Return [x, y] of the center of cell containing provided text 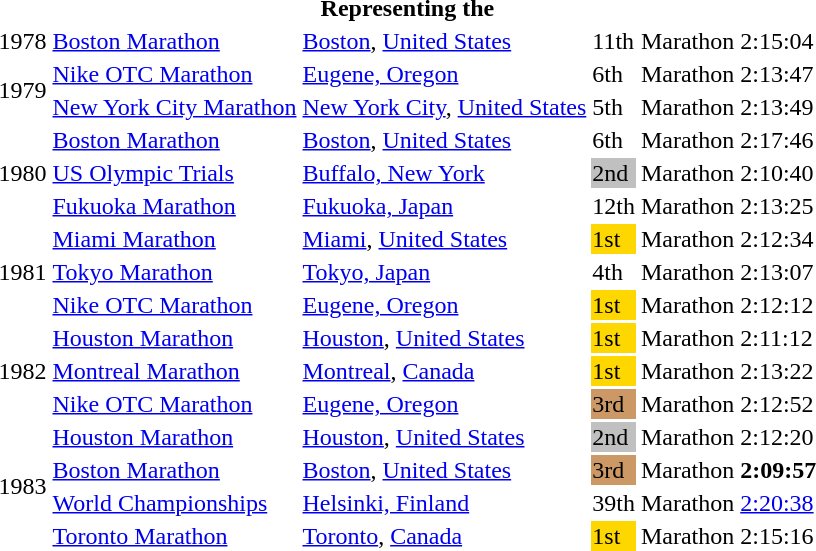
US Olympic Trials [174, 173]
Tokyo, Japan [444, 272]
Fukuoka, Japan [444, 206]
Montreal Marathon [174, 371]
Toronto, Canada [444, 536]
Buffalo, New York [444, 173]
Tokyo Marathon [174, 272]
Helsinki, Finland [444, 503]
39th [614, 503]
Montreal, Canada [444, 371]
11th [614, 41]
4th [614, 272]
New York City Marathon [174, 107]
New York City, United States [444, 107]
12th [614, 206]
Miami, United States [444, 239]
Fukuoka Marathon [174, 206]
Toronto Marathon [174, 536]
5th [614, 107]
Miami Marathon [174, 239]
World Championships [174, 503]
